Locate the cell with the specified text and output its [X, Y] center coordinate. 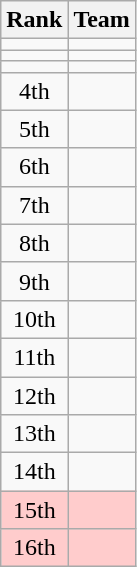
14th [34, 472]
11th [34, 357]
5th [34, 129]
16th [34, 548]
7th [34, 205]
12th [34, 395]
6th [34, 167]
10th [34, 319]
15th [34, 510]
8th [34, 243]
4th [34, 91]
Team [102, 20]
Rank [34, 20]
13th [34, 434]
9th [34, 281]
